Identify which cell holds the provided text, then report its (X, Y) central coordinate. 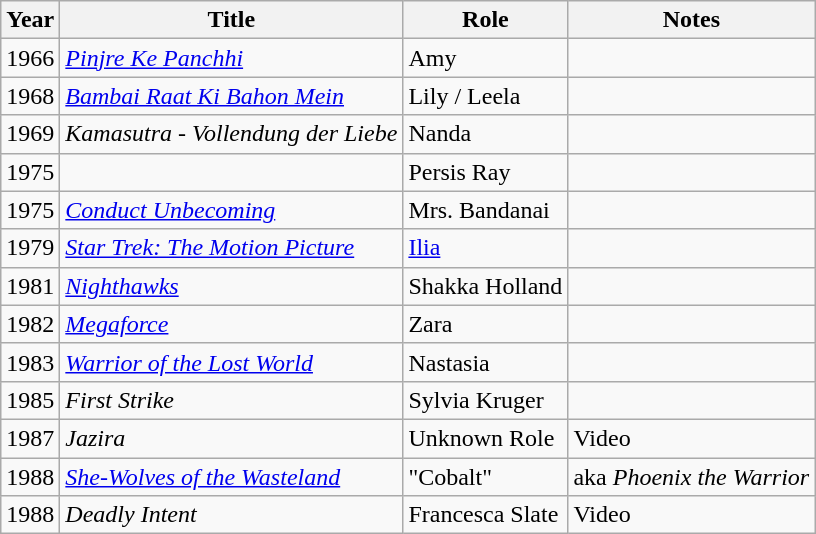
Sylvia Kruger (486, 400)
First Strike (232, 400)
Ilia (486, 248)
1981 (30, 286)
She-Wolves of the Wasteland (232, 477)
1985 (30, 400)
Year (30, 20)
Conduct Unbecoming (232, 210)
1966 (30, 58)
1979 (30, 248)
Notes (692, 20)
Francesca Slate (486, 515)
1968 (30, 96)
Pinjre Ke Panchhi (232, 58)
1983 (30, 362)
Persis Ray (486, 172)
Title (232, 20)
Deadly Intent (232, 515)
Lily / Leela (486, 96)
Amy (486, 58)
Role (486, 20)
Warrior of the Lost World (232, 362)
aka Phoenix the Warrior (692, 477)
Kamasutra - Vollendung der Liebe (232, 134)
1969 (30, 134)
Megaforce (232, 324)
Nastasia (486, 362)
Unknown Role (486, 438)
Nanda (486, 134)
Nighthawks (232, 286)
"Cobalt" (486, 477)
Jazira (232, 438)
1987 (30, 438)
Bambai Raat Ki Bahon Mein (232, 96)
Mrs. Bandanai (486, 210)
Zara (486, 324)
Shakka Holland (486, 286)
Star Trek: The Motion Picture (232, 248)
1982 (30, 324)
